Scan for the cell matching the given text and deliver its [X, Y] coordinate at center. 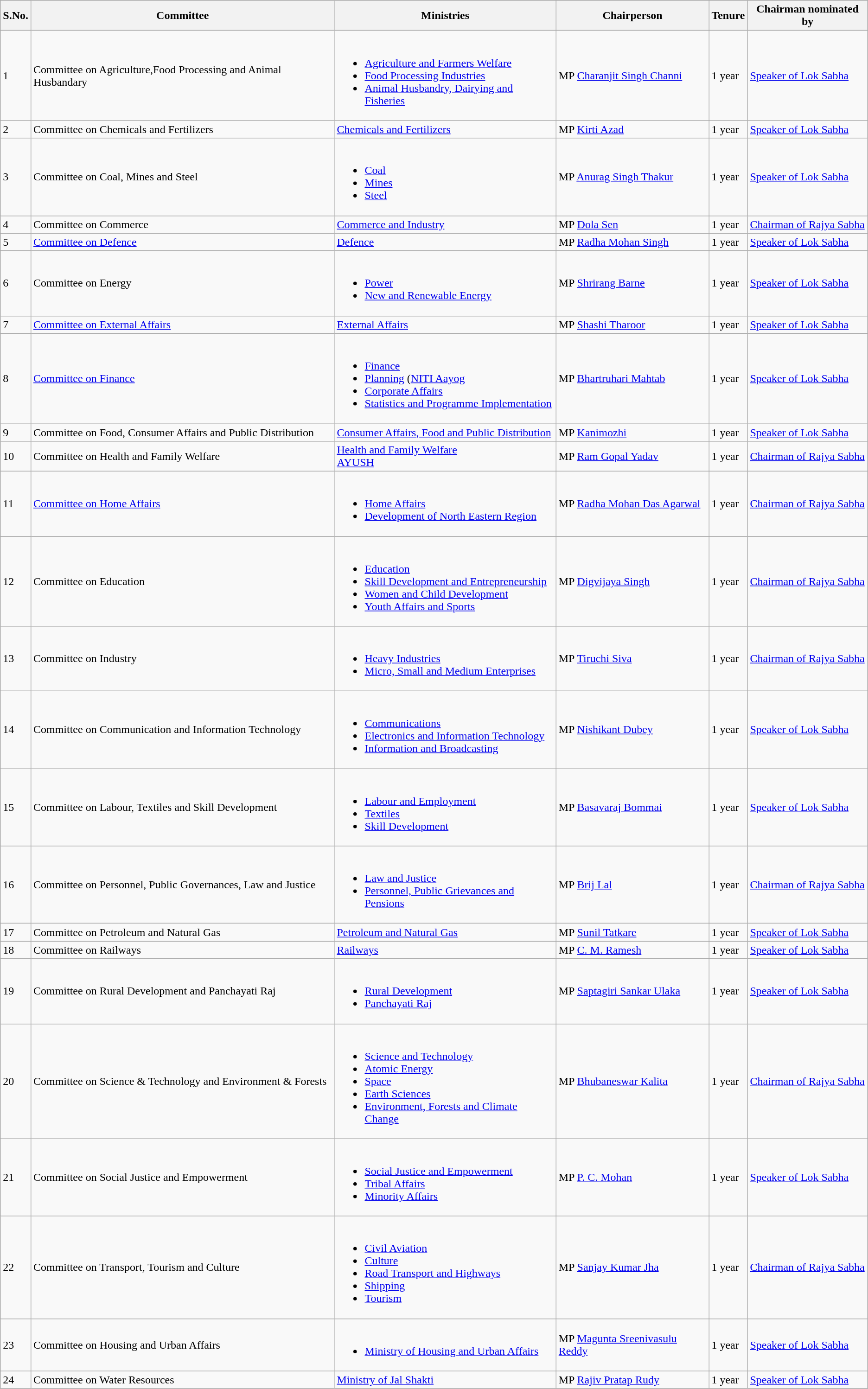
Committee on Science & Technology and Environment & Forests [182, 1081]
MP Basavaraj Bommai [632, 808]
10 [16, 456]
Health and Family WelfareAYUSH [445, 456]
CoalMinesSteel [445, 177]
Ministries [445, 16]
MP Radha Mohan Das Agarwal [632, 503]
MP Tiruchi Siva [632, 659]
Committee on Chemicals and Fertilizers [182, 129]
1 [16, 76]
MP Radha Mohan Singh [632, 242]
Committee on Personnel, Public Governances, Law and Justice [182, 885]
MP Anurag Singh Thakur [632, 177]
14 [16, 730]
7 [16, 325]
MP Sunil Tatkare [632, 932]
Heavy IndustriesMicro, Small and Medium Enterprises [445, 659]
6 [16, 283]
Petroleum and Natural Gas [445, 932]
Defence [445, 242]
Committee on Coal, Mines and Steel [182, 177]
4 [16, 224]
Committee on Health and Family Welfare [182, 456]
Commerce and Industry [445, 224]
Committee on External Affairs [182, 325]
5 [16, 242]
Chemicals and Fertilizers [445, 129]
MP Brij Lal [632, 885]
MP Bhartruhari Mahtab [632, 378]
11 [16, 503]
MP Rajiv Pratap Rudy [632, 1380]
Ministry of Jal Shakti [445, 1380]
Committee on Communication and Information Technology [182, 730]
21 [16, 1178]
Law and JusticePersonnel, Public Grievances and Pensions [445, 885]
MP Dola Sen [632, 224]
12 [16, 581]
13 [16, 659]
MP Nishikant Dubey [632, 730]
MP Bhubaneswar Kalita [632, 1081]
FinancePlanning (NITI AayogCorporate AffairsStatistics and Programme Implementation [445, 378]
Ministry of Housing and Urban Affairs [445, 1344]
Chairman nominated by [808, 16]
23 [16, 1344]
Consumer Affairs, Food and Public Distribution [445, 432]
22 [16, 1268]
MP Ram Gopal Yadav [632, 456]
MP Shrirang Barne [632, 283]
MP P. C. Mohan [632, 1178]
MP Magunta Sreenivasulu Reddy [632, 1344]
MP Sanjay Kumar Jha [632, 1268]
EducationSkill Development and EntrepreneurshipWomen and Child DevelopmentYouth Affairs and Sports [445, 581]
Agriculture and Farmers WelfareFood Processing IndustriesAnimal Husbandry, Dairying and Fisheries [445, 76]
Committee on Water Resources [182, 1380]
Committee on Finance [182, 378]
17 [16, 932]
MP C. M. Ramesh [632, 950]
Committee on Transport, Tourism and Culture [182, 1268]
Chairperson [632, 16]
Committee on Railways [182, 950]
Committee on Rural Development and Panchayati Raj [182, 991]
Committee on Social Justice and Empowerment [182, 1178]
Committee on Education [182, 581]
Railways [445, 950]
Committee on Labour, Textiles and Skill Development [182, 808]
Committee [182, 16]
3 [16, 177]
8 [16, 378]
Home AffairsDevelopment of North Eastern Region [445, 503]
18 [16, 950]
20 [16, 1081]
Committee on Home Affairs [182, 503]
MP Digvijaya Singh [632, 581]
9 [16, 432]
Committee on Defence [182, 242]
Committee on Industry [182, 659]
External Affairs [445, 325]
MP Shashi Tharoor [632, 325]
Committee on Energy [182, 283]
Labour and EmploymentTextilesSkill Development [445, 808]
Committee on Agriculture,Food Processing and Animal Husbandary [182, 76]
MP Kanimozhi [632, 432]
19 [16, 991]
MP Charanjit Singh Channi [632, 76]
15 [16, 808]
Committee on Commerce [182, 224]
Rural DevelopmentPanchayati Raj [445, 991]
24 [16, 1380]
Science and TechnologyAtomic EnergySpaceEarth SciencesEnvironment, Forests and Climate Change [445, 1081]
Committee on Petroleum and Natural Gas [182, 932]
Committee on Housing and Urban Affairs [182, 1344]
S.No. [16, 16]
16 [16, 885]
Civil AviationCultureRoad Transport and HighwaysShippingTourism [445, 1268]
CommunicationsElectronics and Information TechnologyInformation and Broadcasting [445, 730]
Tenure [728, 16]
Social Justice and EmpowermentTribal AffairsMinority Affairs [445, 1178]
MP Kirti Azad [632, 129]
PowerNew and Renewable Energy [445, 283]
2 [16, 129]
Committee on Food, Consumer Affairs and Public Distribution [182, 432]
MP Saptagiri Sankar Ulaka [632, 991]
